Provide the [X, Y] coordinate of the cell's center where the given text is located.  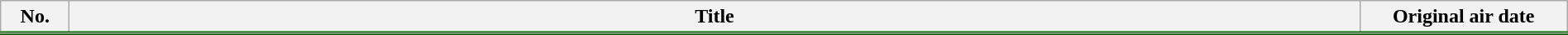
No. [35, 17]
Original air date [1464, 17]
Title [715, 17]
